Identify which cell holds the provided text, then report its [x, y] central coordinate. 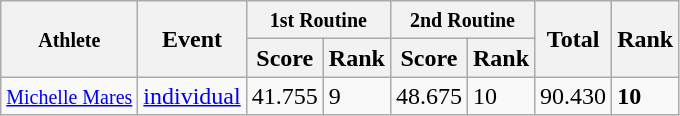
Event [192, 39]
Total [574, 39]
2nd Routine [462, 20]
Athlete [70, 39]
9 [356, 96]
Michelle Mares [70, 96]
48.675 [428, 96]
1st Routine [318, 20]
90.430 [574, 96]
individual [192, 96]
41.755 [284, 96]
